Identify which cell holds the provided text, then report its (X, Y) central coordinate. 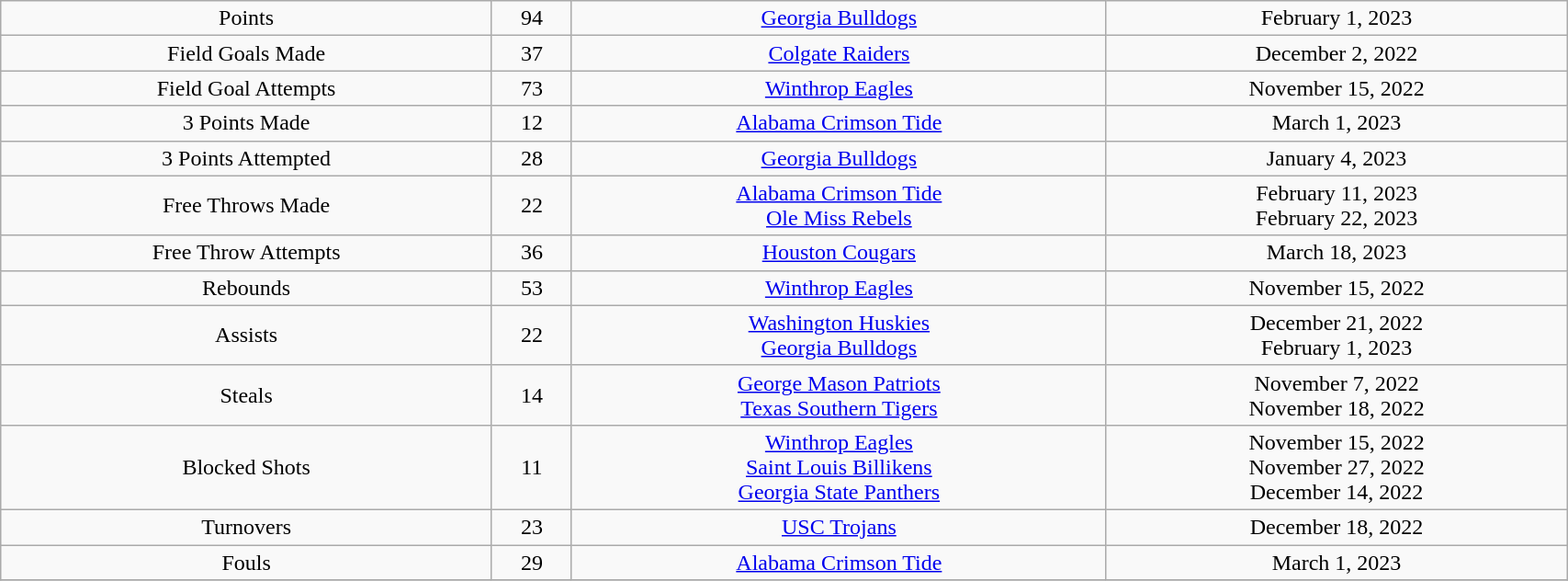
Alabama Crimson TideOle Miss Rebels (839, 206)
George Mason PatriotsTexas Southern Tigers (839, 395)
December 21, 2022February 1, 2023 (1336, 335)
12 (531, 123)
73 (531, 88)
3 Points Made (246, 123)
36 (531, 253)
23 (531, 527)
March 18, 2023 (1336, 253)
January 4, 2023 (1336, 158)
Blocked Shots (246, 467)
Assists (246, 335)
Turnovers (246, 527)
28 (531, 158)
Field Goal Attempts (246, 88)
December 18, 2022 (1336, 527)
Houston Cougars (839, 253)
February 1, 2023 (1336, 18)
Free Throw Attempts (246, 253)
Steals (246, 395)
Rebounds (246, 288)
94 (531, 18)
29 (531, 562)
USC Trojans (839, 527)
Free Throws Made (246, 206)
November 15, 2022November 27, 2022December 14, 2022 (1336, 467)
11 (531, 467)
Fouls (246, 562)
Field Goals Made (246, 53)
Washington HuskiesGeorgia Bulldogs (839, 335)
53 (531, 288)
Winthrop EaglesSaint Louis BillikensGeorgia State Panthers (839, 467)
November 7, 2022November 18, 2022 (1336, 395)
3 Points Attempted (246, 158)
Points (246, 18)
February 11, 2023February 22, 2023 (1336, 206)
Colgate Raiders (839, 53)
37 (531, 53)
14 (531, 395)
December 2, 2022 (1336, 53)
